From the cell containing the given text, extract its center point as [X, Y] coordinate. 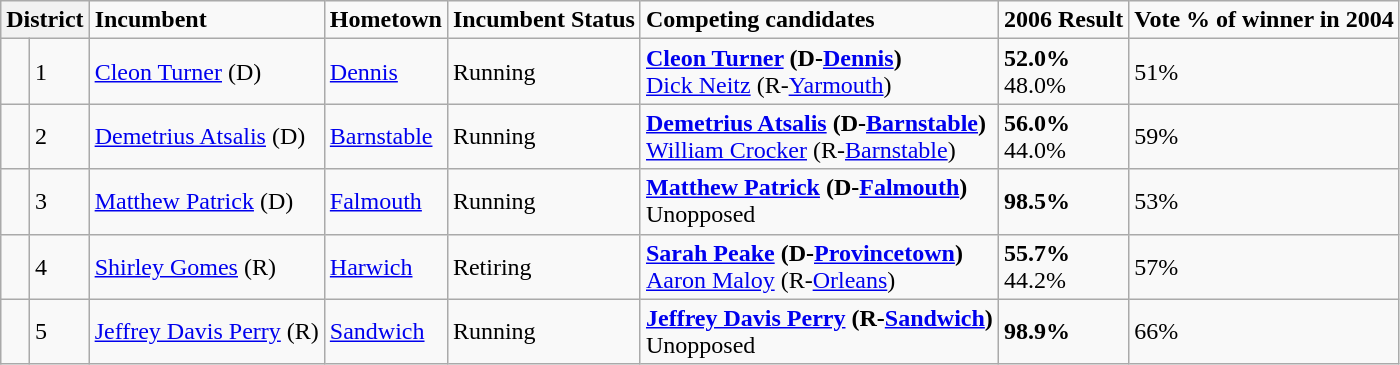
57% [1264, 266]
Hometown [386, 20]
Demetrius Atsalis (D) [206, 136]
Incumbent Status [544, 20]
2006 Result [1063, 20]
Cleon Turner (D) [206, 72]
66% [1264, 332]
51% [1264, 72]
4 [59, 266]
Sandwich [386, 332]
Matthew Patrick (D) [206, 202]
52.0% 48.0% [1063, 72]
56.0% 44.0% [1063, 136]
Harwich [386, 266]
1 [59, 72]
5 [59, 332]
59% [1264, 136]
Dennis [386, 72]
District [45, 20]
Barnstable [386, 136]
55.7% 44.2% [1063, 266]
Falmouth [386, 202]
Jeffrey Davis Perry (R-Sandwich) Unopposed [819, 332]
Competing candidates [819, 20]
Vote % of winner in 2004 [1264, 20]
Demetrius Atsalis (D-Barnstable) William Crocker (R-Barnstable) [819, 136]
53% [1264, 202]
Shirley Gomes (R) [206, 266]
2 [59, 136]
98.9% [1063, 332]
Cleon Turner (D-Dennis) Dick Neitz (R-Yarmouth) [819, 72]
98.5% [1063, 202]
Sarah Peake (D-Provincetown) Aaron Maloy (R-Orleans) [819, 266]
3 [59, 202]
Retiring [544, 266]
Jeffrey Davis Perry (R) [206, 332]
Incumbent [206, 20]
Matthew Patrick (D-Falmouth) Unopposed [819, 202]
